Extract the (X, Y) coordinate from the center of the cell holding the provided text.  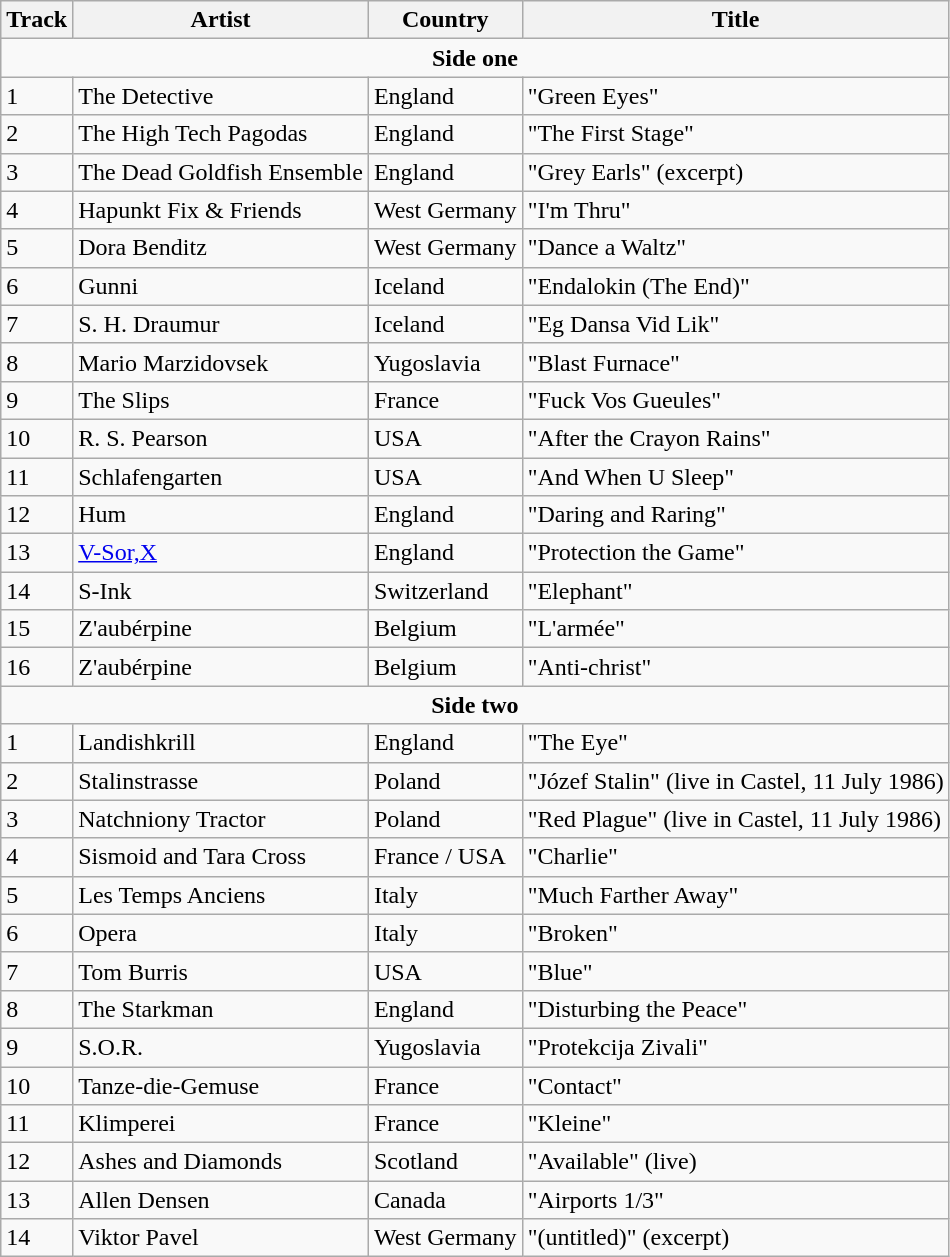
15 (37, 629)
S.O.R. (221, 1047)
Les Temps Anciens (221, 895)
S-Ink (221, 591)
Hapunkt Fix & Friends (221, 210)
Schlafengarten (221, 477)
Tom Burris (221, 971)
Hum (221, 515)
"Elephant" (736, 591)
Ashes and Diamonds (221, 1162)
The High Tech Pagodas (221, 134)
"Contact" (736, 1085)
The Starkman (221, 1009)
R. S. Pearson (221, 438)
"Disturbing the Peace" (736, 1009)
"Grey Earls" (excerpt) (736, 172)
The Slips (221, 400)
"Available" (live) (736, 1162)
Sismoid and Tara Cross (221, 857)
"Charlie" (736, 857)
"Broken" (736, 933)
"And When U Sleep" (736, 477)
Side one (475, 58)
"The First Stage" (736, 134)
Opera (221, 933)
Title (736, 20)
"Eg Dansa Vid Lik" (736, 324)
"(untitled)" (excerpt) (736, 1238)
"Green Eyes" (736, 96)
Switzerland (445, 591)
"Endalokin (The End)" (736, 286)
Side two (475, 705)
"Dance a Waltz" (736, 248)
"Kleine" (736, 1124)
"Fuck Vos Gueules" (736, 400)
Natchniony Tractor (221, 819)
"Blue" (736, 971)
Viktor Pavel (221, 1238)
Allen Densen (221, 1200)
"After the Crayon Rains" (736, 438)
Mario Marzidovsek (221, 362)
Tanze-die-Gemuse (221, 1085)
"I'm Thru" (736, 210)
Scotland (445, 1162)
The Dead Goldfish Ensemble (221, 172)
Klimperei (221, 1124)
"Red Plague" (live in Castel, 11 July 1986) (736, 819)
"Daring and Raring" (736, 515)
Artist (221, 20)
Track (37, 20)
Dora Benditz (221, 248)
"The Eye" (736, 743)
"Protection the Game" (736, 553)
The Detective (221, 96)
Landishkrill (221, 743)
"L'armée" (736, 629)
Gunni (221, 286)
Country (445, 20)
"Blast Furnace" (736, 362)
"Airports 1/3" (736, 1200)
"Anti-christ" (736, 667)
Stalinstrasse (221, 781)
"Protekcija Zivali" (736, 1047)
S. H. Draumur (221, 324)
Canada (445, 1200)
"Józef Stalin" (live in Castel, 11 July 1986) (736, 781)
V-Sor,X (221, 553)
16 (37, 667)
France / USA (445, 857)
"Much Farther Away" (736, 895)
